Pinpoint the cell where the given text exists, returning its [x, y] midpoint coordinate. 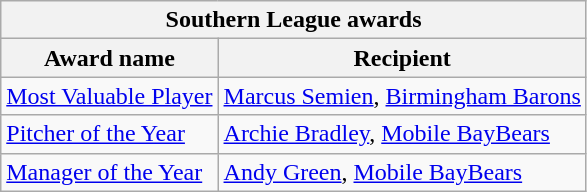
Southern League awards [294, 20]
Recipient [402, 58]
Pitcher of the Year [110, 134]
Archie Bradley, Mobile BayBears [402, 134]
Andy Green, Mobile BayBears [402, 172]
Manager of the Year [110, 172]
Most Valuable Player [110, 96]
Marcus Semien, Birmingham Barons [402, 96]
Award name [110, 58]
